From the cell containing the given text, extract its center point as (x, y) coordinate. 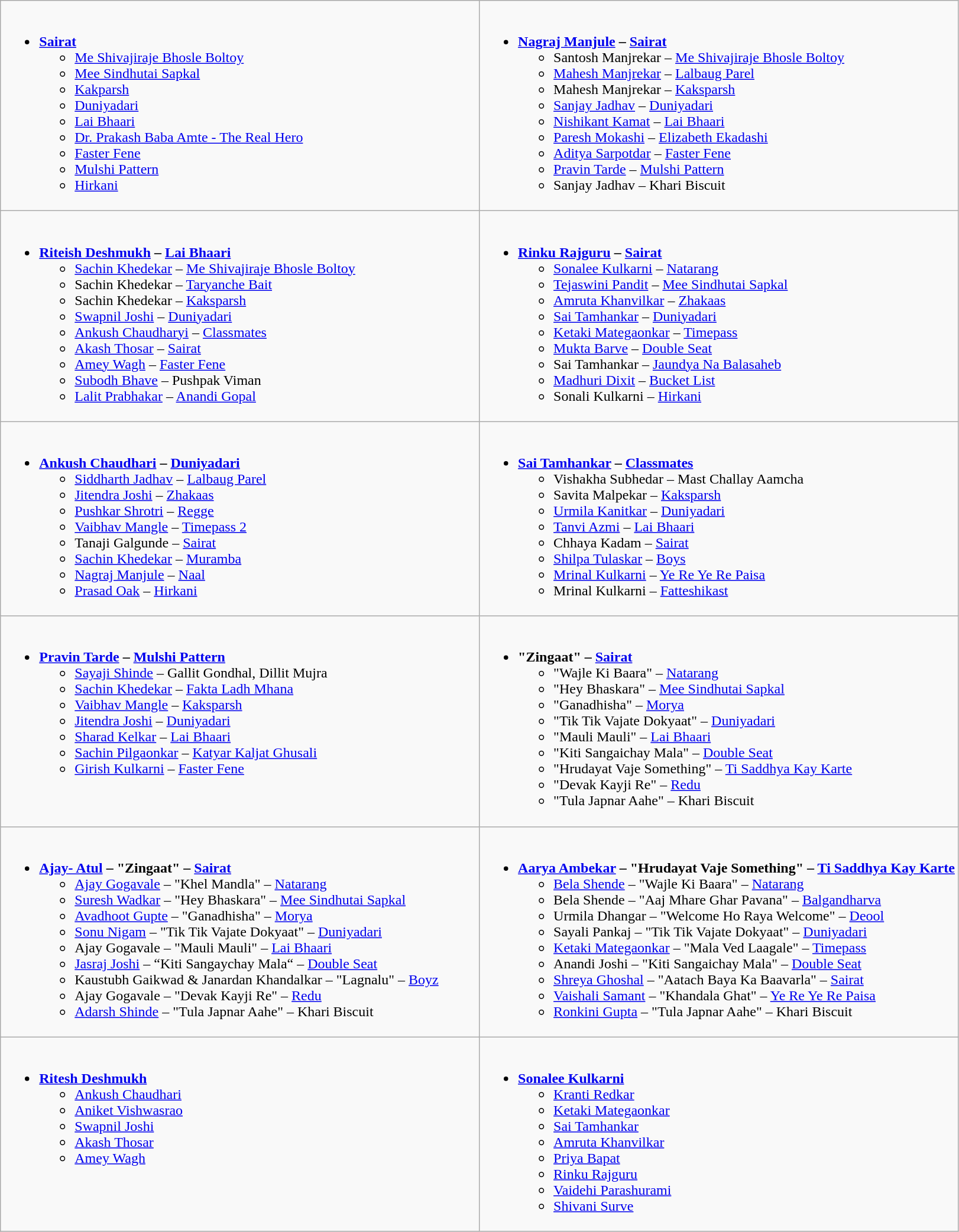
Sonalee KulkarniKranti RedkarKetaki MategaonkarSai TamhankarAmruta KhanvilkarPriya BapatRinku RajguruVaidehi ParashuramiShivani Surve (719, 1134)
Ritesh DeshmukhAnkush ChaudhariAniket VishwasraoSwapnil JoshiAkash ThosarAmey Wagh (240, 1134)
